Scan for the cell matching the given text and deliver its (X, Y) coordinate at center. 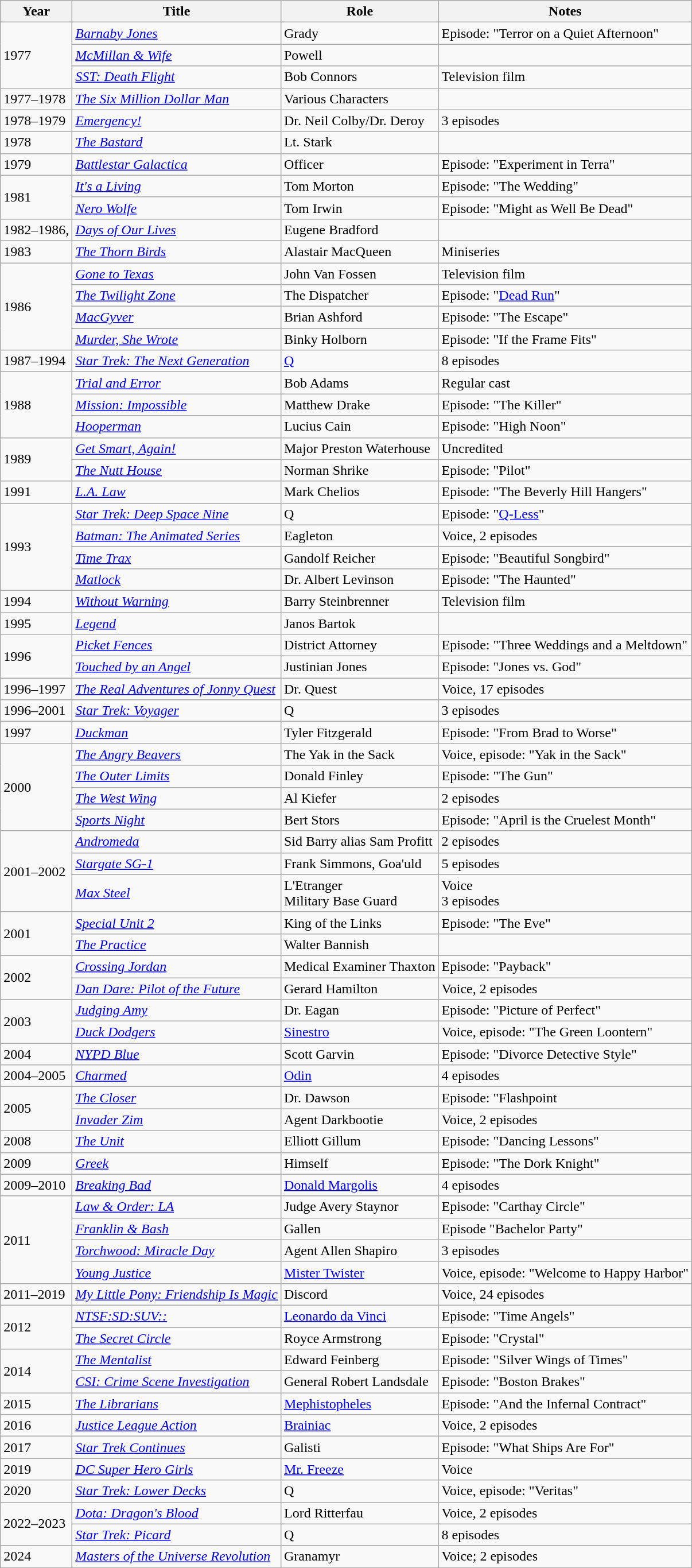
Dan Dare: Pilot of the Future (177, 988)
Notes (565, 11)
Star Trek Continues (177, 1447)
The Six Million Dollar Man (177, 99)
1982–1986, (37, 230)
Touched by an Angel (177, 667)
Himself (359, 1163)
Gone to Texas (177, 274)
2001–2002 (37, 872)
The West Wing (177, 798)
2014 (37, 1371)
The Bastard (177, 142)
Max Steel (177, 893)
Voice, 24 episodes (565, 1294)
2000 (37, 787)
Episode: "Silver Wings of Times" (565, 1360)
Nero Wolfe (177, 208)
John Van Fossen (359, 274)
L'EtrangerMilitary Base Guard (359, 893)
Episode: "Dancing Lessons" (565, 1141)
Episode: "Crystal" (565, 1338)
Legend (177, 623)
Episode: "The Haunted" (565, 579)
1997 (37, 733)
Episode: "Picture of Perfect" (565, 1011)
Lucius Cain (359, 427)
1996 (37, 656)
Alastair MacQueen (359, 251)
1996–2001 (37, 711)
Episode "Bachelor Party" (565, 1229)
Medical Examiner Thaxton (359, 966)
Frank Simmons, Goa'uld (359, 864)
1978 (37, 142)
Episode: "And the Infernal Contract" (565, 1404)
Torchwood: Miracle Day (177, 1250)
Masters of the Universe Revolution (177, 1557)
Mark Chelios (359, 492)
Picket Fences (177, 645)
Episode: "Terror on a Quiet Afternoon" (565, 33)
It's a Living (177, 186)
Episode: "Might as Well Be Dead" (565, 208)
Episode: "Q-Less" (565, 514)
Episode: "Divorce Detective Style" (565, 1054)
Bob Adams (359, 383)
Matlock (177, 579)
Dr. Albert Levinson (359, 579)
2004–2005 (37, 1076)
Edward Feinberg (359, 1360)
Leonardo da Vinci (359, 1316)
Star Trek: Voyager (177, 711)
Lt. Stark (359, 142)
2004 (37, 1054)
The Closer (177, 1098)
Eagleton (359, 536)
Lord Ritterfau (359, 1513)
Episode: "Payback" (565, 966)
Various Characters (359, 99)
Trial and Error (177, 383)
2011–2019 (37, 1294)
NTSF:SD:SUV:: (177, 1316)
Episode: "Pilot" (565, 470)
Voice, episode: "Yak in the Sack" (565, 754)
Mr. Freeze (359, 1469)
Dota: Dragon's Blood (177, 1513)
2020 (37, 1491)
Judging Amy (177, 1011)
The Unit (177, 1141)
Stargate SG-1 (177, 864)
1986 (37, 307)
Bert Stors (359, 820)
1996–1997 (37, 689)
The Librarians (177, 1404)
Officer (359, 164)
1977 (37, 55)
Episode: "Beautiful Songbird" (565, 557)
Judge Avery Staynor (359, 1207)
Uncredited (565, 448)
Granamyr (359, 1557)
Discord (359, 1294)
Galisti (359, 1447)
Get Smart, Again! (177, 448)
NYPD Blue (177, 1054)
2012 (37, 1327)
Year (37, 11)
Binky Holborn (359, 339)
Days of Our Lives (177, 230)
Episode: "The Dork Knight" (565, 1163)
The Angry Beavers (177, 754)
King of the Links (359, 923)
L.A. Law (177, 492)
Brainiac (359, 1426)
1991 (37, 492)
5 episodes (565, 864)
Barry Steinbrenner (359, 601)
The Mentalist (177, 1360)
Grady (359, 33)
Episode: "The Beverly Hill Hangers" (565, 492)
The Outer Limits (177, 776)
Duck Dodgers (177, 1032)
Scott Garvin (359, 1054)
Episode: "High Noon" (565, 427)
Sid Barry alias Sam Profitt (359, 842)
Voice, episode: "Veritas" (565, 1491)
Voice, 17 episodes (565, 689)
1981 (37, 197)
1995 (37, 623)
Franklin & Bash (177, 1229)
The Practice (177, 944)
Sports Night (177, 820)
Sinestro (359, 1032)
Mister Twister (359, 1272)
1989 (37, 459)
Brian Ashford (359, 318)
Star Trek: Deep Space Nine (177, 514)
Voice (565, 1469)
Episode: "April is the Cruelest Month" (565, 820)
Duckman (177, 733)
Eugene Bradford (359, 230)
Episode: "The Eve" (565, 923)
Episode: "Boston Brakes" (565, 1382)
Episode: "From Brad to Worse" (565, 733)
Emergency! (177, 121)
Al Kiefer (359, 798)
Matthew Drake (359, 405)
McMillan & Wife (177, 55)
Gandolf Reicher (359, 557)
Dr. Eagan (359, 1011)
Young Justice (177, 1272)
1983 (37, 251)
Episode: "Jones vs. God" (565, 667)
Walter Bannish (359, 944)
1979 (37, 164)
Breaking Bad (177, 1185)
Gerard Hamilton (359, 988)
2015 (37, 1404)
Tom Irwin (359, 208)
DC Super Hero Girls (177, 1469)
2017 (37, 1447)
Tom Morton (359, 186)
Episode: "What Ships Are For" (565, 1447)
Voice, episode: "Welcome to Happy Harbor" (565, 1272)
The Secret Circle (177, 1338)
Episode: "Three Weddings and a Meltdown" (565, 645)
Gallen (359, 1229)
2001 (37, 934)
Law & Order: LA (177, 1207)
Janos Bartok (359, 623)
2016 (37, 1426)
Justinian Jones (359, 667)
Odin (359, 1076)
CSI: Crime Scene Investigation (177, 1382)
Episode: "Carthay Circle" (565, 1207)
Time Trax (177, 557)
Mephistopheles (359, 1404)
Voice3 episodes (565, 893)
Role (359, 11)
Title (177, 11)
My Little Pony: Friendship Is Magic (177, 1294)
2009–2010 (37, 1185)
Barnaby Jones (177, 33)
1993 (37, 547)
Episode: "The Gun" (565, 776)
Dr. Neil Colby/Dr. Deroy (359, 121)
Greek (177, 1163)
Powell (359, 55)
Episode: "Dead Run" (565, 296)
Agent Darkbootie (359, 1120)
Without Warning (177, 601)
Norman Shrike (359, 470)
2008 (37, 1141)
Special Unit 2 (177, 923)
Royce Armstrong (359, 1338)
Bob Connors (359, 77)
Agent Allen Shapiro (359, 1250)
SST: Death Flight (177, 77)
1978–1979 (37, 121)
Episode: "Experiment in Terra" (565, 164)
The Nutt House (177, 470)
District Attorney (359, 645)
2011 (37, 1240)
Episode: "The Escape" (565, 318)
Episode: "If the Frame Fits" (565, 339)
General Robert Landsdale (359, 1382)
Voice; 2 episodes (565, 1557)
MacGyver (177, 318)
1977–1978 (37, 99)
Dr. Dawson (359, 1098)
The Dispatcher (359, 296)
Star Trek: The Next Generation (177, 361)
2019 (37, 1469)
2005 (37, 1109)
Battlestar Galactica (177, 164)
Miniseries (565, 251)
Donald Finley (359, 776)
Major Preston Waterhouse (359, 448)
Star Trek: Picard (177, 1535)
Episode: "The Killer" (565, 405)
2002 (37, 977)
Mission: Impossible (177, 405)
1988 (37, 405)
Charmed (177, 1076)
Andromeda (177, 842)
Donald Margolis (359, 1185)
1994 (37, 601)
Invader Zim (177, 1120)
2009 (37, 1163)
2003 (37, 1021)
Dr. Quest (359, 689)
Star Trek: Lower Decks (177, 1491)
Crossing Jordan (177, 966)
The Yak in the Sack (359, 754)
1987–1994 (37, 361)
The Thorn Birds (177, 251)
Voice, episode: "The Green Loontern" (565, 1032)
Justice League Action (177, 1426)
Episode: "The Wedding" (565, 186)
Tyler Fitzgerald (359, 733)
Episode: "Time Angels" (565, 1316)
2022–2023 (37, 1524)
Elliott Gillum (359, 1141)
Batman: The Animated Series (177, 536)
Episode: "Flashpoint (565, 1098)
2024 (37, 1557)
Hooperman (177, 427)
The Real Adventures of Jonny Quest (177, 689)
Murder, She Wrote (177, 339)
Regular cast (565, 383)
The Twilight Zone (177, 296)
